Provide the [x, y] coordinate of the cell's center where the given text is located.  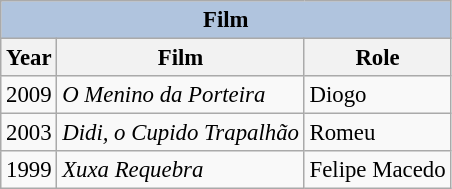
Romeu [378, 133]
2003 [29, 133]
Xuxa Requebra [180, 170]
Didi, o Cupido Trapalhão [180, 133]
Role [378, 58]
2009 [29, 95]
Diogo [378, 95]
1999 [29, 170]
O Menino da Porteira [180, 95]
Felipe Macedo [378, 170]
Year [29, 58]
